From the cell containing the given text, extract its center point as (X, Y) coordinate. 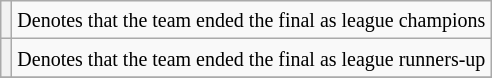
Denotes that the team ended the final as league runners-up (252, 58)
Denotes that the team ended the final as league champions (252, 20)
